Output the [X, Y] coordinate of the center of the cell containing the given text.  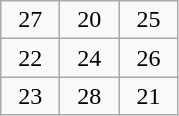
26 [148, 58]
20 [90, 20]
24 [90, 58]
21 [148, 96]
23 [30, 96]
27 [30, 20]
28 [90, 96]
22 [30, 58]
25 [148, 20]
